From the cell containing the given text, extract its center point as (X, Y) coordinate. 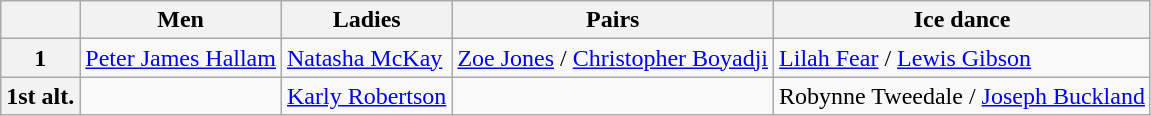
Peter James Hallam (181, 58)
Ladies (366, 20)
Zoe Jones / Christopher Boyadji (613, 58)
Robynne Tweedale / Joseph Buckland (962, 96)
Lilah Fear / Lewis Gibson (962, 58)
Pairs (613, 20)
Ice dance (962, 20)
1 (40, 58)
Karly Robertson (366, 96)
1st alt. (40, 96)
Men (181, 20)
Natasha McKay (366, 58)
